Identify which cell holds the provided text, then report its [x, y] central coordinate. 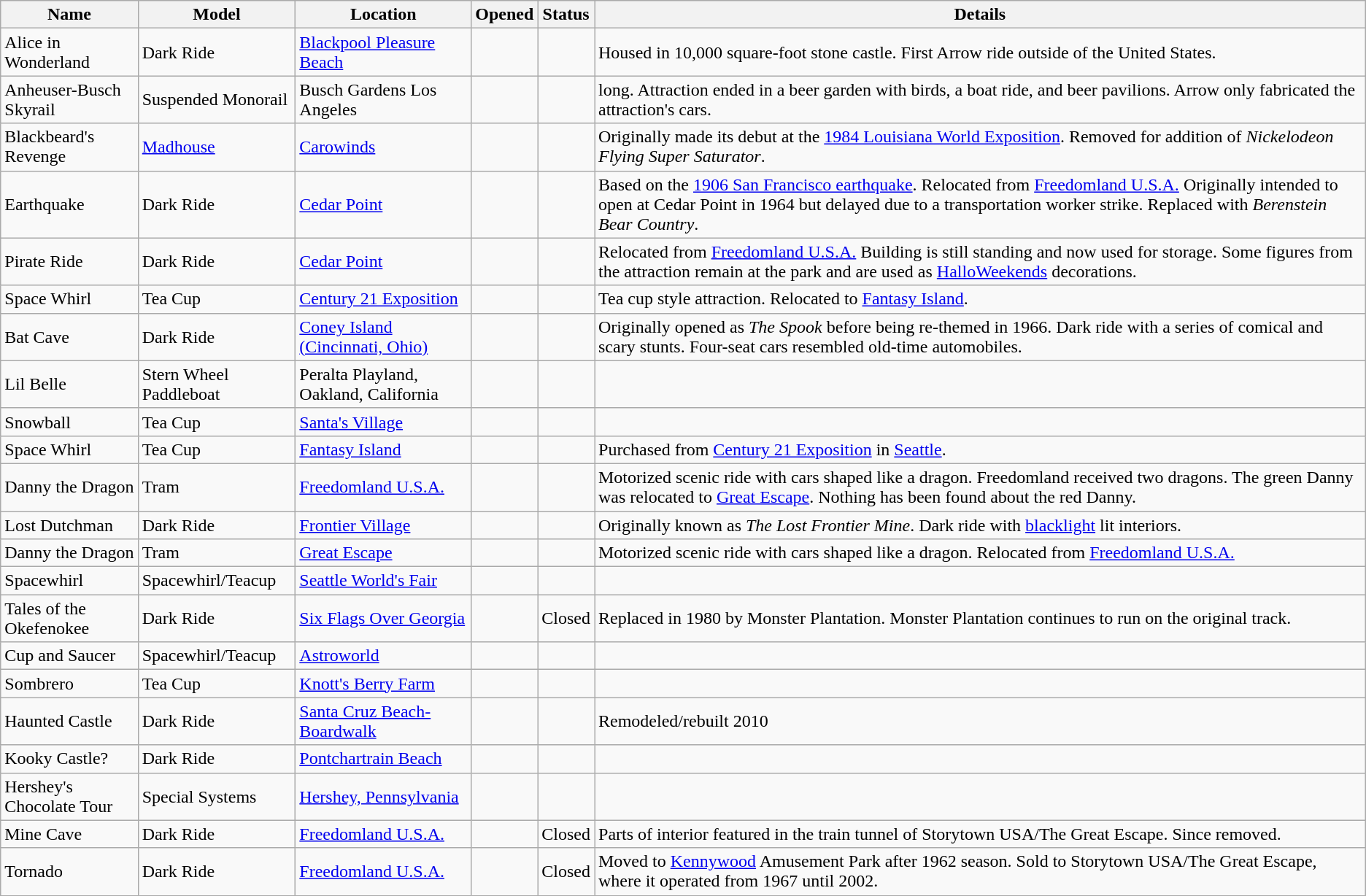
Cup and Saucer [69, 656]
Carowinds [384, 147]
Earthquake [69, 204]
Peralta Playland, Oakland, California [384, 384]
Lost Dutchman [69, 525]
Great Escape [384, 553]
Replaced in 1980 by Monster Plantation. Monster Plantation continues to run on the original track. [979, 619]
Model [217, 15]
Astroworld [384, 656]
Motorized scenic ride with cars shaped like a dragon. Relocated from Freedomland U.S.A. [979, 553]
Haunted Castle [69, 721]
Remodeled/rebuilt 2010 [979, 721]
Century 21 Exposition [384, 299]
Stern Wheel Paddleboat [217, 384]
long. Attraction ended in a beer garden with birds, a boat ride, and beer pavilions. Arrow only fabricated the attraction's cars. [979, 99]
Purchased from Century 21 Exposition in Seattle. [979, 449]
Knott's Berry Farm [384, 684]
Sombrero [69, 684]
Busch Gardens Los Angeles [384, 99]
Seattle World's Fair [384, 581]
Madhouse [217, 147]
Pirate Ride [69, 261]
Tales of the Okefenokee [69, 619]
Six Flags Over Georgia [384, 619]
Hershey, Pennsylvania [384, 797]
Fantasy Island [384, 449]
Spacewhirl [69, 581]
Tornado [69, 871]
Special Systems [217, 797]
Details [979, 15]
Location [384, 15]
Tea cup style attraction. Relocated to Fantasy Island. [979, 299]
Santa's Village [384, 422]
Hershey's Chocolate Tour [69, 797]
Mine Cave [69, 834]
Blackbeard's Revenge [69, 147]
Alice in Wonderland [69, 53]
Coney Island (Cincinnati, Ohio) [384, 337]
Status [566, 15]
Kooky Castle? [69, 759]
Snowball [69, 422]
Housed in 10,000 square-foot stone castle. First Arrow ride outside of the United States. [979, 53]
Suspended Monorail [217, 99]
Originally made its debut at the 1984 Louisiana World Exposition. Removed for addition of Nickelodeon Flying Super Saturator. [979, 147]
Frontier Village [384, 525]
Anheuser-Busch Skyrail [69, 99]
Name [69, 15]
Parts of interior featured in the train tunnel of Storytown USA/The Great Escape. Since removed. [979, 834]
Originally known as The Lost Frontier Mine. Dark ride with blacklight lit interiors. [979, 525]
Bat Cave [69, 337]
Pontchartrain Beach [384, 759]
Lil Belle [69, 384]
Santa Cruz Beach-Boardwalk [384, 721]
Moved to Kennywood Amusement Park after 1962 season. Sold to Storytown USA/The Great Escape, where it operated from 1967 until 2002. [979, 871]
Opened [505, 15]
Blackpool Pleasure Beach [384, 53]
